Scan for the cell matching the given text and deliver its [x, y] coordinate at center. 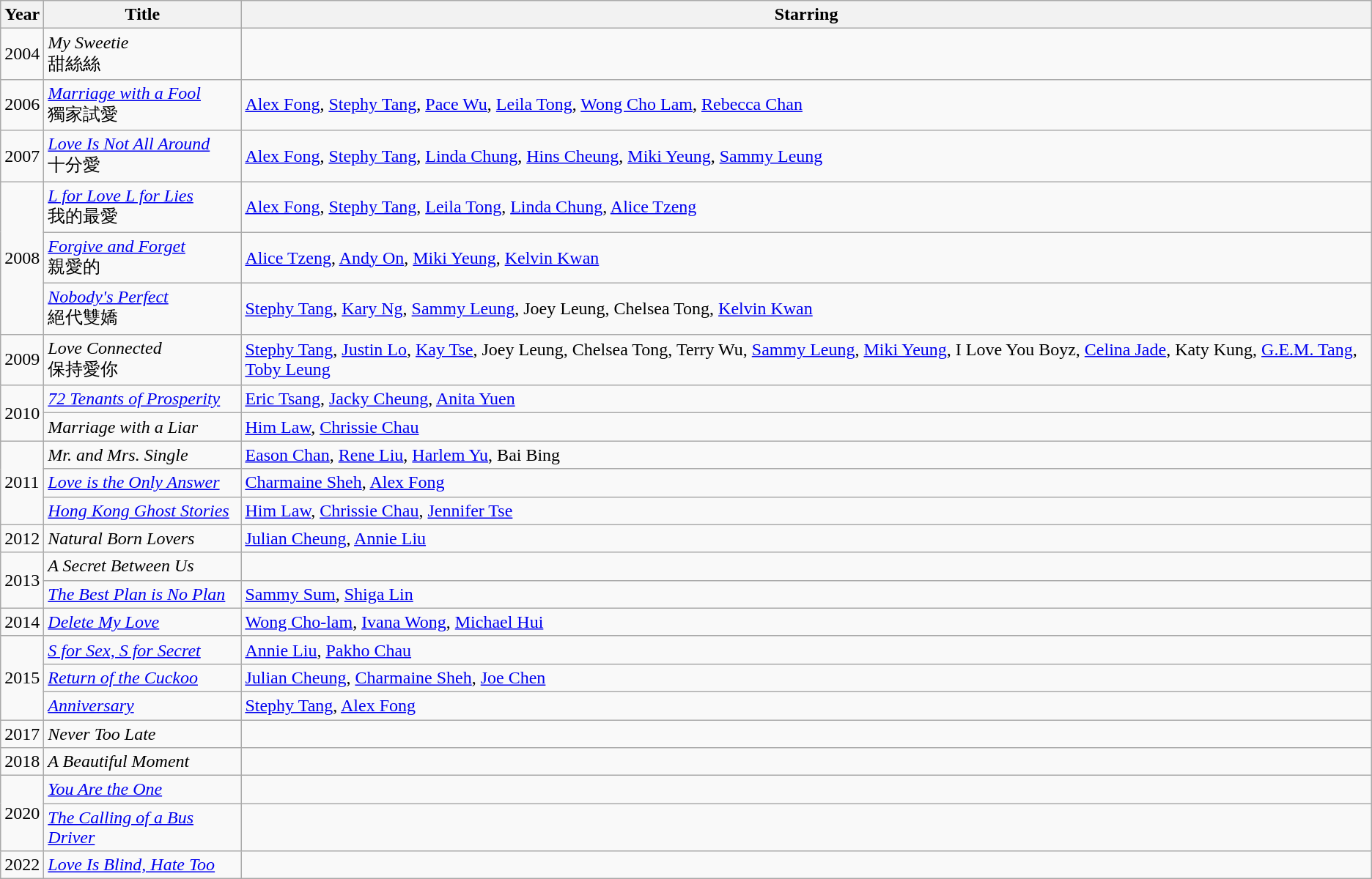
2020 [22, 813]
2010 [22, 413]
2018 [22, 762]
Alex Fong, Stephy Tang, Pace Wu, Leila Tong, Wong Cho Lam, Rebecca Chan [806, 105]
Never Too Late [142, 733]
Annie Liu, Pakho Chau [806, 650]
Hong Kong Ghost Stories [142, 511]
Charmaine Sheh, Alex Fong [806, 483]
Delete My Love [142, 622]
Alice Tzeng, Andy On, Miki Yeung, Kelvin Kwan [806, 258]
Anniversary [142, 705]
L for Love L for Lies我的最愛 [142, 207]
2013 [22, 580]
A Secret Between Us [142, 566]
Wong Cho-lam, Ivana Wong, Michael Hui [806, 622]
My Sweetie甜絲絲 [142, 54]
Alex Fong, Stephy Tang, Linda Chung, Hins Cheung, Miki Yeung, Sammy Leung [806, 156]
Eric Tsang, Jacky Cheung, Anita Yuen [806, 399]
The Best Plan is No Plan [142, 594]
Year [22, 15]
2017 [22, 733]
72 Tenants of Prosperity [142, 399]
Stephy Tang, Kary Ng, Sammy Leung, Joey Leung, Chelsea Tong, Kelvin Kwan [806, 309]
Mr. and Mrs. Single [142, 455]
2015 [22, 678]
2007 [22, 156]
Alex Fong, Stephy Tang, Leila Tong, Linda Chung, Alice Tzeng [806, 207]
Love Is Blind, Hate Too [142, 865]
S for Sex, S for Secret [142, 650]
2022 [22, 865]
Love Is Not All Around十分愛 [142, 156]
Marriage with a Fool獨家試愛 [142, 105]
Julian Cheung, Charmaine Sheh, Joe Chen [806, 678]
2006 [22, 105]
A Beautiful Moment [142, 762]
Starring [806, 15]
Eason Chan, Rene Liu, Harlem Yu, Bai Bing [806, 455]
2009 [22, 360]
The Calling of a Bus Driver [142, 828]
2004 [22, 54]
2011 [22, 483]
Love is the Only Answer [142, 483]
Marriage with a Liar [142, 427]
Forgive and Forget親愛的 [142, 258]
2012 [22, 538]
Stephy Tang, Alex Fong [806, 705]
Return of the Cuckoo [142, 678]
2014 [22, 622]
Julian Cheung, Annie Liu [806, 538]
2008 [22, 258]
Love Connected保持愛你 [142, 360]
Him Law, Chrissie Chau [806, 427]
Sammy Sum, Shiga Lin [806, 594]
Title [142, 15]
Natural Born Lovers [142, 538]
You Are the One [142, 790]
Him Law, Chrissie Chau, Jennifer Tse [806, 511]
Nobody's Perfect絕代雙嬌 [142, 309]
